Search for the cell housing the specified text and yield its (X, Y) center coordinate. 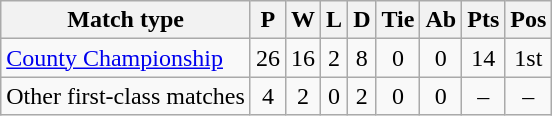
D (362, 20)
Ab (441, 20)
1st (528, 58)
8 (362, 58)
14 (484, 58)
16 (302, 58)
County Championship (126, 58)
W (302, 20)
Pos (528, 20)
26 (268, 58)
Pts (484, 20)
L (334, 20)
4 (268, 96)
Match type (126, 20)
Other first-class matches (126, 96)
Tie (398, 20)
P (268, 20)
